Determine the [X, Y] coordinate at the center of the cell enclosing the given text.  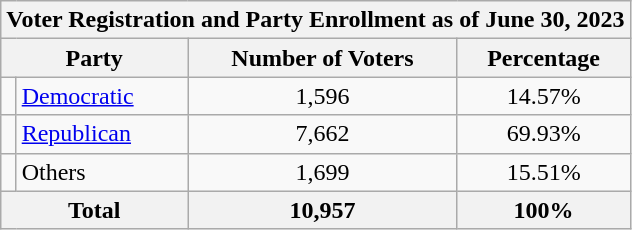
69.93% [544, 134]
100% [544, 210]
14.57% [544, 96]
Voter Registration and Party Enrollment as of June 30, 2023 [316, 20]
15.51% [544, 172]
Total [94, 210]
Percentage [544, 58]
1,699 [323, 172]
Party [94, 58]
1,596 [323, 96]
Democratic [102, 96]
Republican [102, 134]
Number of Voters [323, 58]
10,957 [323, 210]
7,662 [323, 134]
Others [102, 172]
